Find where the given text appears and provide that cell's center as [x, y] coordinate. 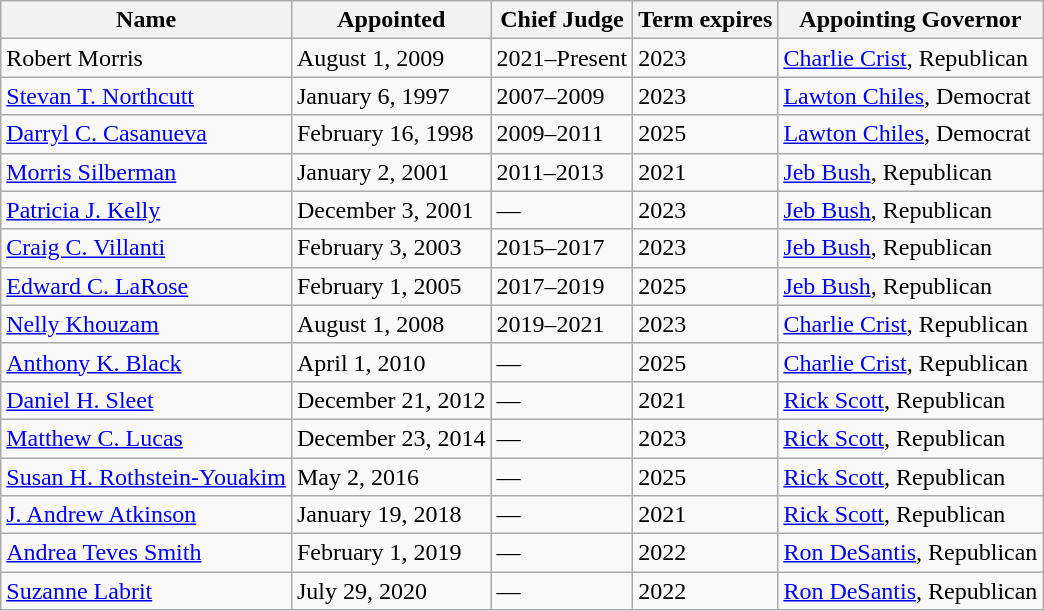
Anthony K. Black [146, 362]
Term expires [706, 20]
May 2, 2016 [391, 477]
2019–2021 [562, 324]
February 1, 2019 [391, 553]
Stevan T. Northcutt [146, 96]
2021–Present [562, 58]
2015–2017 [562, 248]
Daniel H. Sleet [146, 400]
Andrea Teves Smith [146, 553]
February 3, 2003 [391, 248]
Name [146, 20]
Suzanne Labrit [146, 591]
January 19, 2018 [391, 515]
2007–2009 [562, 96]
Craig C. Villanti [146, 248]
2011–2013 [562, 172]
Patricia J. Kelly [146, 210]
Chief Judge [562, 20]
January 6, 1997 [391, 96]
Susan H. Rothstein-Youakim [146, 477]
July 29, 2020 [391, 591]
April 1, 2010 [391, 362]
August 1, 2009 [391, 58]
J. Andrew Atkinson [146, 515]
August 1, 2008 [391, 324]
January 2, 2001 [391, 172]
2017–2019 [562, 286]
December 3, 2001 [391, 210]
Morris Silberman [146, 172]
December 21, 2012 [391, 400]
February 16, 1998 [391, 134]
Darryl C. Casanueva [146, 134]
2009–2011 [562, 134]
Appointing Governor [910, 20]
Robert Morris [146, 58]
Matthew C. Lucas [146, 438]
December 23, 2014 [391, 438]
Nelly Khouzam [146, 324]
February 1, 2005 [391, 286]
Appointed [391, 20]
Edward C. LaRose [146, 286]
